Return [X, Y] of the center of cell containing provided text 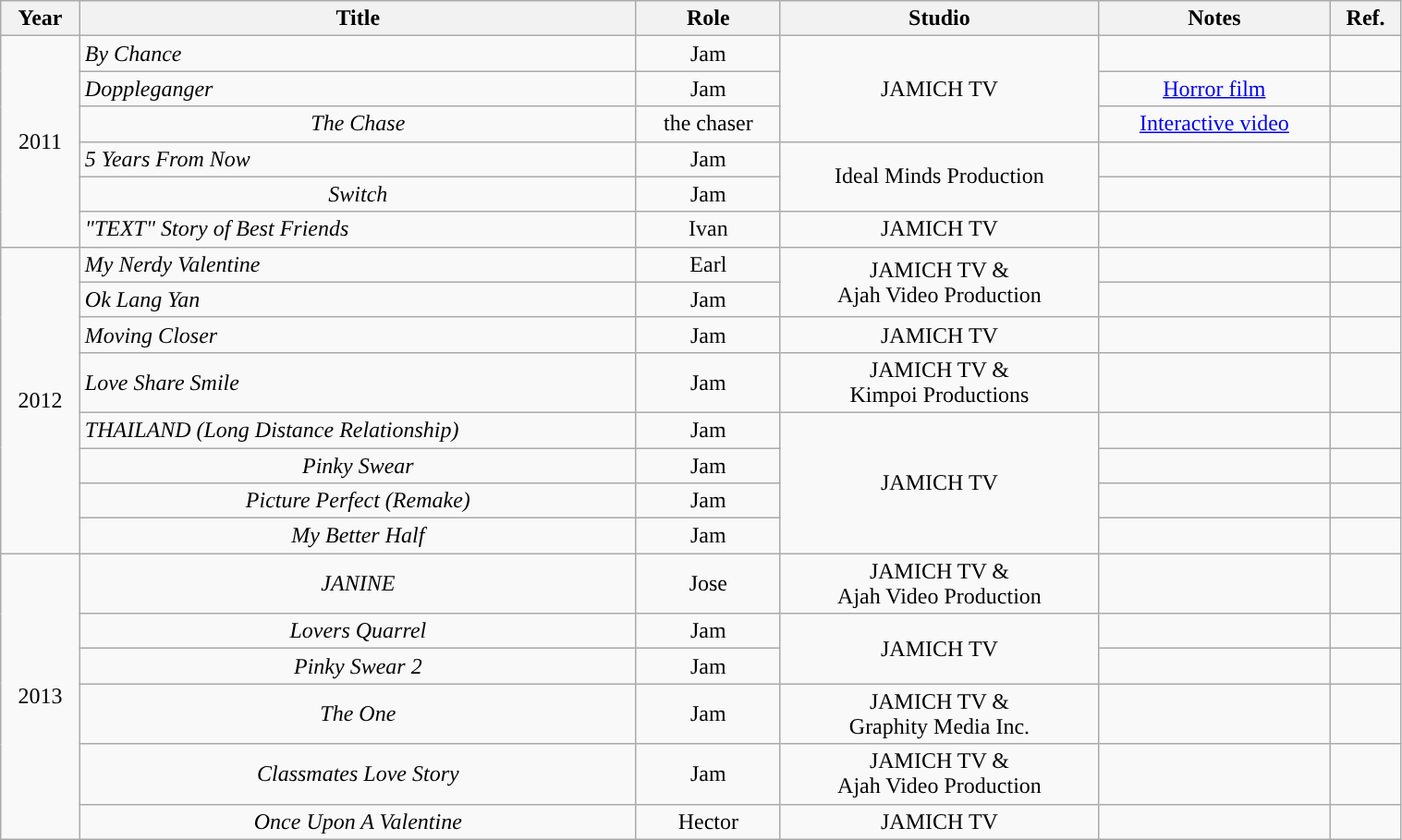
Role [708, 18]
Horror film [1214, 89]
Ref. [1366, 18]
JAMICH TV &Graphity Media Inc. [939, 713]
Lovers Quarrel [358, 631]
the chaser [708, 124]
2011 [41, 141]
Notes [1214, 18]
Earl [708, 264]
My Better Half [358, 536]
The Chase [358, 124]
2013 [41, 697]
JAMICH TV &Kimpoi Productions [939, 383]
Ivan [708, 229]
The One [358, 713]
Studio [939, 18]
Jose [708, 584]
Pinky Swear 2 [358, 666]
JANINE [358, 584]
"TEXT" Story of Best Friends [358, 229]
5 Years From Now [358, 159]
Interactive video [1214, 124]
By Chance [358, 54]
THAILAND (Long Distance Relationship) [358, 430]
Pinky Swear [358, 465]
Doppleganger [358, 89]
Switch [358, 194]
Love Share Smile [358, 383]
Classmates Love Story [358, 774]
Hector [708, 822]
Once Upon A Valentine [358, 822]
Title [358, 18]
2012 [41, 400]
Ok Lang Yan [358, 299]
Ideal Minds Production [939, 177]
My Nerdy Valentine [358, 264]
Picture Perfect (Remake) [358, 501]
Moving Closer [358, 335]
Year [41, 18]
